Scan for the cell matching the given text and deliver its (X, Y) coordinate at center. 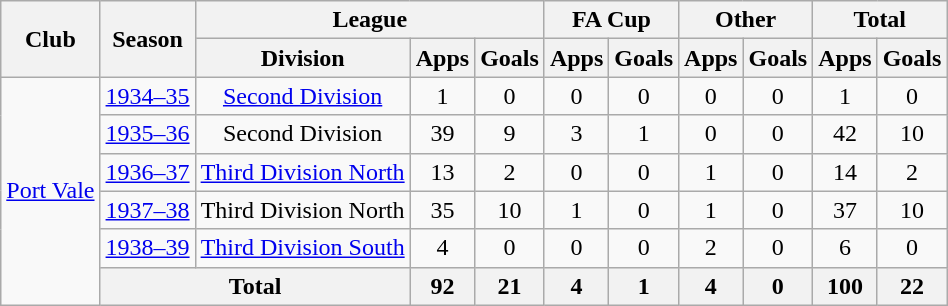
Other (746, 20)
1937–38 (148, 210)
FA Cup (611, 20)
42 (845, 134)
1935–36 (148, 134)
1936–37 (148, 172)
35 (442, 210)
Club (50, 39)
Division (302, 58)
6 (845, 248)
3 (576, 134)
1934–35 (148, 96)
Third Division South (302, 248)
100 (845, 286)
39 (442, 134)
21 (510, 286)
Port Vale (50, 191)
22 (912, 286)
13 (442, 172)
Season (148, 39)
92 (442, 286)
1938–39 (148, 248)
League (370, 20)
9 (510, 134)
14 (845, 172)
37 (845, 210)
